Scan for the cell matching the given text and deliver its [x, y] coordinate at center. 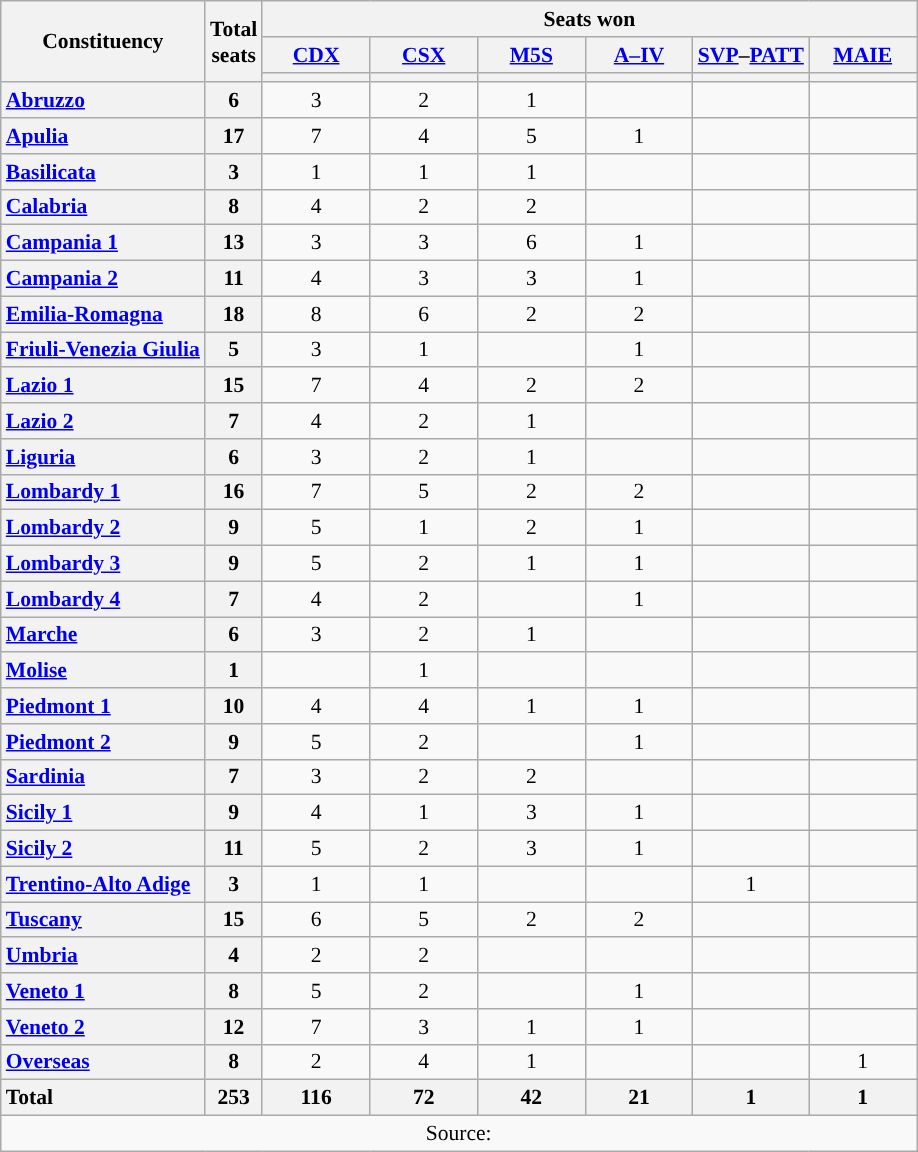
Lombardy 4 [103, 599]
10 [234, 706]
12 [234, 1027]
Lombardy 2 [103, 528]
Overseas [103, 1062]
MAIE [863, 55]
Emilia-Romagna [103, 314]
Lazio 1 [103, 386]
Seats won [589, 19]
Molise [103, 671]
Sicily 1 [103, 813]
18 [234, 314]
16 [234, 492]
Liguria [103, 457]
Umbria [103, 956]
Totalseats [234, 42]
Sicily 2 [103, 849]
Sardinia [103, 777]
Piedmont 1 [103, 706]
Calabria [103, 207]
Constituency [103, 42]
42 [532, 1098]
SVP–PATT [751, 55]
Abruzzo [103, 101]
CSX [424, 55]
A–IV [639, 55]
13 [234, 243]
Campania 2 [103, 279]
Lombardy 3 [103, 564]
Tuscany [103, 920]
Total [103, 1098]
Campania 1 [103, 243]
Apulia [103, 136]
116 [316, 1098]
Lombardy 1 [103, 492]
253 [234, 1098]
Friuli-Venezia Giulia [103, 350]
CDX [316, 55]
Veneto 2 [103, 1027]
17 [234, 136]
Marche [103, 635]
Lazio 2 [103, 421]
Piedmont 2 [103, 742]
21 [639, 1098]
Trentino-Alto Adige [103, 884]
Veneto 1 [103, 991]
Source: [459, 1134]
72 [424, 1098]
M5S [532, 55]
Basilicata [103, 172]
